Extract the (x, y) coordinate from the center of the cell holding the provided text.  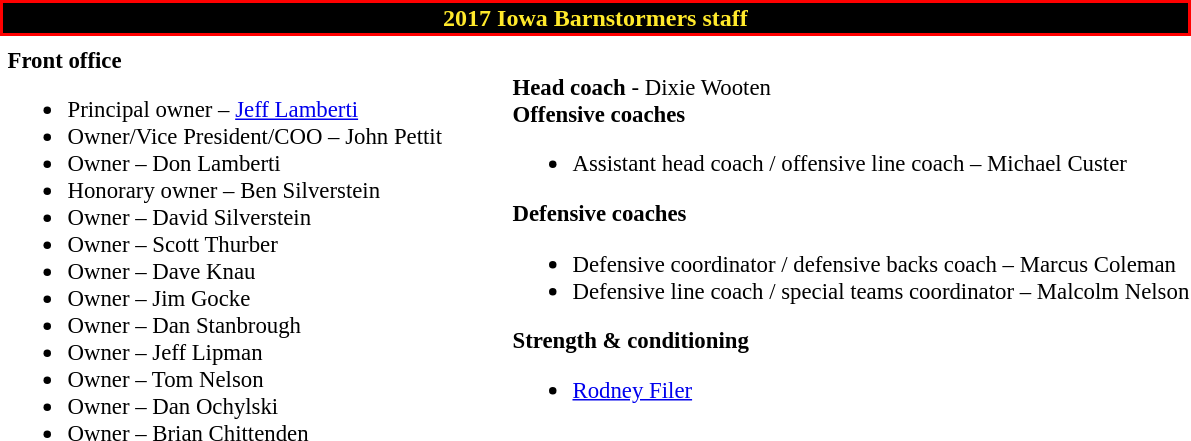
2017 Iowa Barnstormers staff (596, 18)
